Detect which cell encompasses the target text, then output its (X, Y) center coordinate. 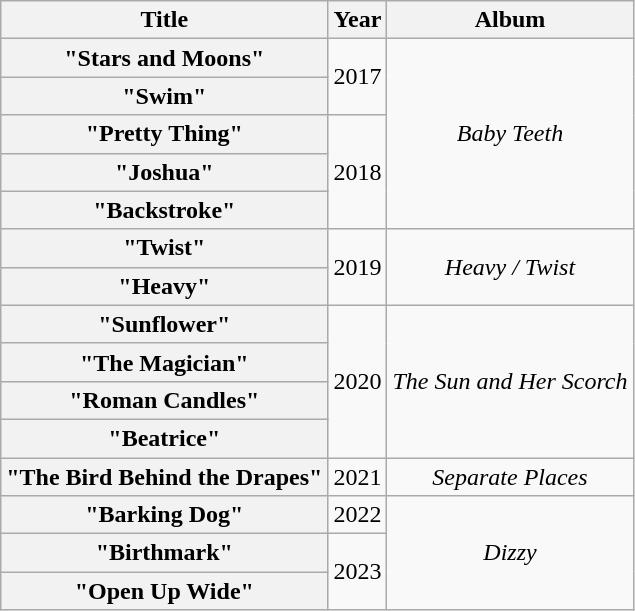
"Backstroke" (164, 210)
Heavy / Twist (510, 267)
2017 (358, 77)
Separate Places (510, 477)
Dizzy (510, 553)
2020 (358, 381)
2021 (358, 477)
"The Magician" (164, 362)
"Stars and Moons" (164, 58)
Baby Teeth (510, 134)
2022 (358, 515)
Year (358, 20)
2019 (358, 267)
2023 (358, 572)
"Swim" (164, 96)
2018 (358, 172)
"Roman Candles" (164, 400)
"Pretty Thing" (164, 134)
"Sunflower" (164, 324)
"Twist" (164, 248)
Album (510, 20)
"Joshua" (164, 172)
"Beatrice" (164, 438)
"Open Up Wide" (164, 591)
"The Bird Behind the Drapes" (164, 477)
"Barking Dog" (164, 515)
The Sun and Her Scorch (510, 381)
"Heavy" (164, 286)
Title (164, 20)
"Birthmark" (164, 553)
